For the text-containing cell, return its midpoint in [X, Y] coordinate format. 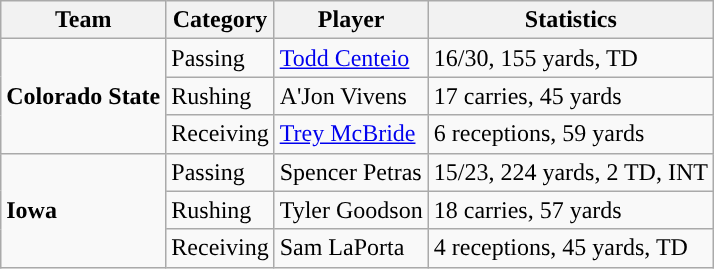
Colorado State [84, 96]
Spencer Petras [351, 172]
A'Jon Vivens [351, 96]
Todd Centeio [351, 58]
Tyler Goodson [351, 210]
15/23, 224 yards, 2 TD, INT [570, 172]
Team [84, 20]
Sam LaPorta [351, 248]
18 carries, 57 yards [570, 210]
Trey McBride [351, 134]
Statistics [570, 20]
Category [220, 20]
Iowa [84, 210]
17 carries, 45 yards [570, 96]
Player [351, 20]
4 receptions, 45 yards, TD [570, 248]
16/30, 155 yards, TD [570, 58]
6 receptions, 59 yards [570, 134]
